Locate the cell with the specified text and output its [x, y] center coordinate. 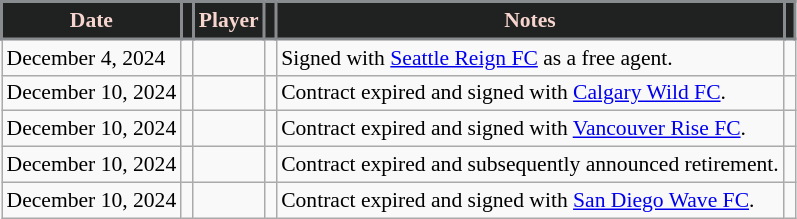
Contract expired and signed with Vancouver Rise FC. [530, 129]
Notes [530, 20]
Signed with Seattle Reign FC as a free agent. [530, 57]
Contract expired and subsequently announced retirement. [530, 165]
Contract expired and signed with San Diego Wave FC. [530, 200]
Player [229, 20]
December 4, 2024 [92, 57]
Contract expired and signed with Calgary Wild FC. [530, 93]
Date [92, 20]
